Provide the [x, y] coordinate of the cell's center where the given text is located.  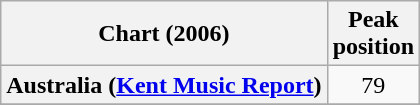
Peakposition [373, 34]
Australia (Kent Music Report) [164, 85]
79 [373, 85]
Chart (2006) [164, 34]
